Search for the cell housing the specified text and yield its [x, y] center coordinate. 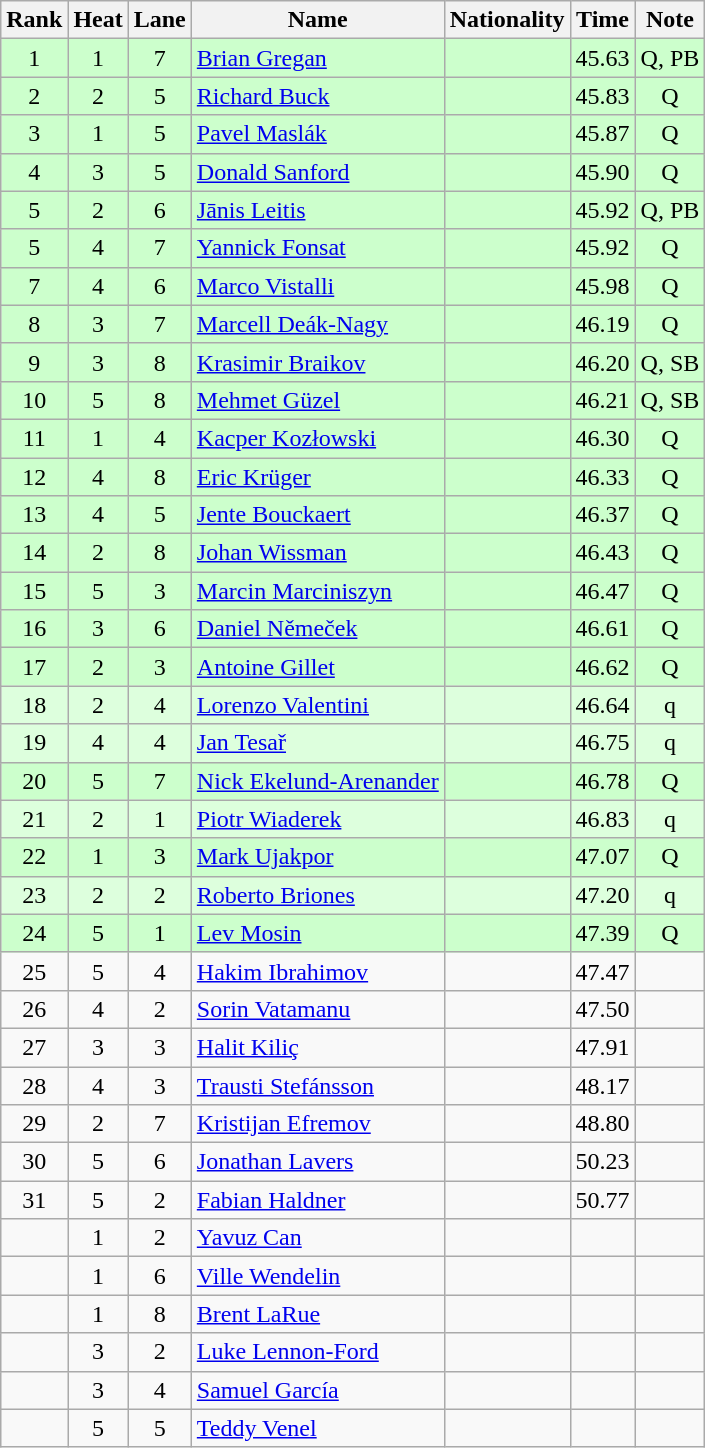
Fabian Haldner [318, 1200]
46.30 [602, 438]
Nick Ekelund-Arenander [318, 781]
27 [34, 1047]
Brian Gregan [318, 58]
12 [34, 477]
47.91 [602, 1047]
46.43 [602, 553]
22 [34, 857]
19 [34, 743]
18 [34, 705]
46.61 [602, 629]
Note [670, 20]
47.39 [602, 933]
Kristijan Efremov [318, 1124]
Nationality [507, 20]
45.83 [602, 96]
10 [34, 400]
14 [34, 553]
Daniel Němeček [318, 629]
Sorin Vatamanu [318, 1009]
Jānis Leitis [318, 210]
47.07 [602, 857]
46.64 [602, 705]
45.63 [602, 58]
Donald Sanford [318, 172]
28 [34, 1085]
Jonathan Lavers [318, 1162]
46.75 [602, 743]
25 [34, 971]
Samuel García [318, 1390]
13 [34, 515]
45.90 [602, 172]
Yavuz Can [318, 1238]
Brent LaRue [318, 1314]
46.33 [602, 477]
Krasimir Braikov [318, 362]
Lorenzo Valentini [318, 705]
Johan Wissman [318, 553]
Rank [34, 20]
16 [34, 629]
9 [34, 362]
Ville Wendelin [318, 1276]
Kacper Kozłowski [318, 438]
Name [318, 20]
Time [602, 20]
Jan Tesař [318, 743]
15 [34, 591]
20 [34, 781]
45.98 [602, 286]
Marco Vistalli [318, 286]
48.17 [602, 1085]
46.19 [602, 324]
Mehmet Güzel [318, 400]
46.21 [602, 400]
Luke Lennon-Ford [318, 1352]
46.37 [602, 515]
46.78 [602, 781]
46.47 [602, 591]
Antoine Gillet [318, 667]
Pavel Maslák [318, 134]
Yannick Fonsat [318, 248]
11 [34, 438]
46.83 [602, 819]
46.62 [602, 667]
Jente Bouckaert [318, 515]
46.20 [602, 362]
47.50 [602, 1009]
48.80 [602, 1124]
Heat [98, 20]
21 [34, 819]
Mark Ujakpor [318, 857]
50.77 [602, 1200]
30 [34, 1162]
Trausti Stefánsson [318, 1085]
Richard Buck [318, 96]
26 [34, 1009]
47.47 [602, 971]
Eric Krüger [318, 477]
29 [34, 1124]
23 [34, 895]
45.87 [602, 134]
Teddy Venel [318, 1428]
47.20 [602, 895]
31 [34, 1200]
Halit Kiliç [318, 1047]
17 [34, 667]
Marcell Deák-Nagy [318, 324]
24 [34, 933]
Lev Mosin [318, 933]
50.23 [602, 1162]
Lane [160, 20]
Marcin Marciniszyn [318, 591]
Roberto Briones [318, 895]
Hakim Ibrahimov [318, 971]
Piotr Wiaderek [318, 819]
